Identify which cell holds the provided text, then report its [X, Y] central coordinate. 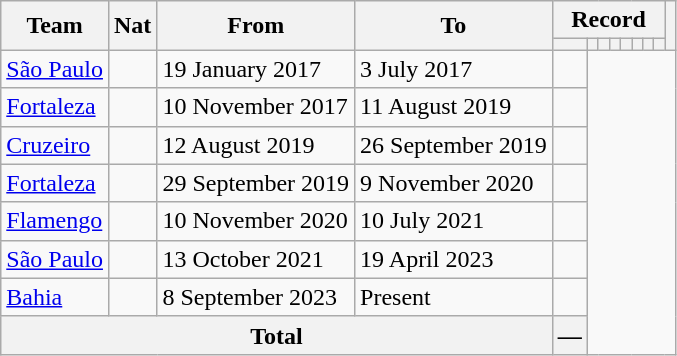
26 September 2019 [454, 145]
Team [55, 26]
— [570, 335]
13 October 2021 [256, 259]
10 November 2017 [256, 107]
10 July 2021 [454, 221]
Nat [132, 26]
From [256, 26]
Present [454, 297]
12 August 2019 [256, 145]
Cruzeiro [55, 145]
Record [608, 20]
19 January 2017 [256, 69]
Flamengo [55, 221]
Total [277, 335]
8 September 2023 [256, 297]
11 August 2019 [454, 107]
To [454, 26]
3 July 2017 [454, 69]
19 April 2023 [454, 259]
10 November 2020 [256, 221]
9 November 2020 [454, 183]
Bahia [55, 297]
29 September 2019 [256, 183]
